Return [X, Y] of the center of cell containing provided text 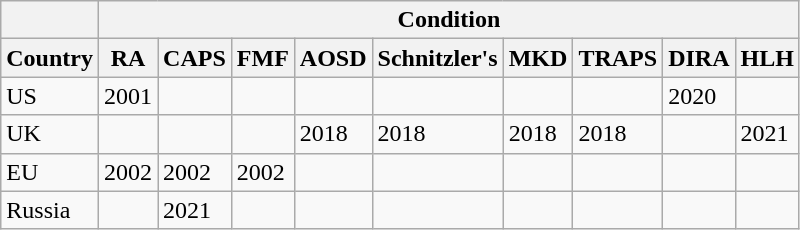
2020 [699, 96]
MKD [538, 58]
2001 [128, 96]
DIRA [699, 58]
UK [50, 134]
Schnitzler's [438, 58]
CAPS [195, 58]
EU [50, 172]
HLH [767, 58]
FMF [262, 58]
Country [50, 58]
TRAPS [618, 58]
Condition [448, 20]
Russia [50, 210]
US [50, 96]
AOSD [333, 58]
RA [128, 58]
